Locate the cell with the specified text and output its (x, y) center coordinate. 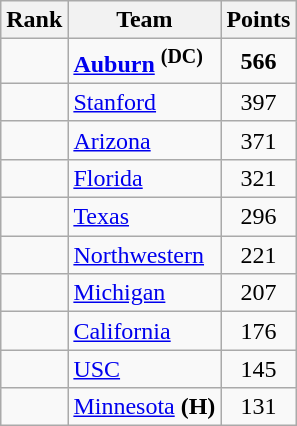
176 (258, 331)
Points (258, 20)
California (144, 331)
221 (258, 255)
Arizona (144, 140)
Texas (144, 217)
145 (258, 369)
Florida (144, 178)
USC (144, 369)
397 (258, 102)
Michigan (144, 293)
207 (258, 293)
Auburn (DC) (144, 62)
131 (258, 407)
371 (258, 140)
Northwestern (144, 255)
321 (258, 178)
566 (258, 62)
296 (258, 217)
Team (144, 20)
Rank (34, 20)
Stanford (144, 102)
Minnesota (H) (144, 407)
